Detect which cell encompasses the target text, then output its (x, y) center coordinate. 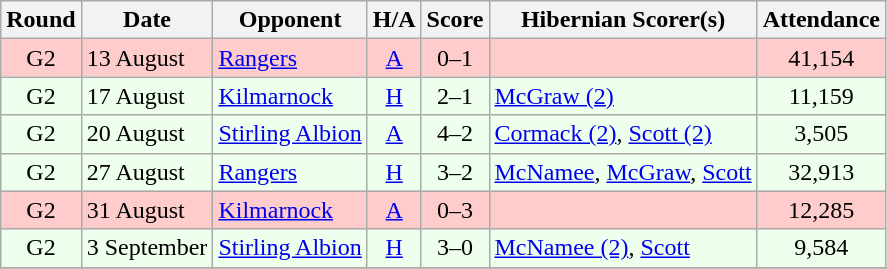
41,154 (821, 58)
Opponent (290, 20)
3,505 (821, 134)
Cormack (2), Scott (2) (623, 134)
3–0 (455, 248)
3 September (147, 248)
Attendance (821, 20)
27 August (147, 172)
12,285 (821, 210)
Date (147, 20)
Score (455, 20)
0–3 (455, 210)
31 August (147, 210)
11,159 (821, 96)
Round (41, 20)
McNamee (2), Scott (623, 248)
13 August (147, 58)
3–2 (455, 172)
9,584 (821, 248)
4–2 (455, 134)
McNamee, McGraw, Scott (623, 172)
2–1 (455, 96)
McGraw (2) (623, 96)
17 August (147, 96)
H/A (394, 20)
32,913 (821, 172)
20 August (147, 134)
Hibernian Scorer(s) (623, 20)
0–1 (455, 58)
